Provide the [x, y] coordinate of the cell's center where the given text is located.  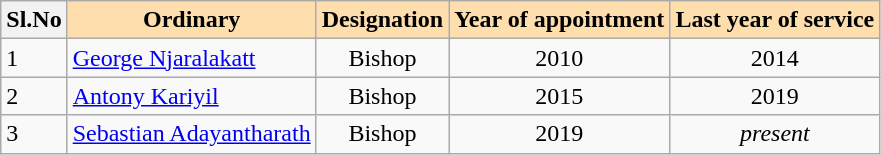
1 [34, 58]
Antony Kariyil [192, 96]
2014 [775, 58]
present [775, 134]
Sl.No [34, 20]
2015 [560, 96]
3 [34, 134]
Ordinary [192, 20]
2 [34, 96]
Sebastian Adayantharath [192, 134]
George Njaralakatt [192, 58]
Last year of service [775, 20]
Designation [382, 20]
2010 [560, 58]
Year of appointment [560, 20]
